Pinpoint the cell where the given text exists, returning its [X, Y] midpoint coordinate. 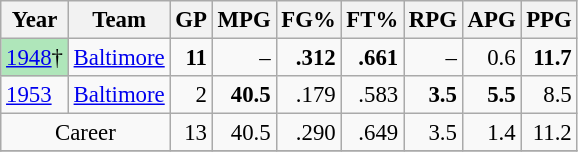
13 [191, 133]
MPG [244, 20]
Year [35, 20]
GP [191, 20]
RPG [434, 20]
11.7 [549, 58]
1.4 [492, 133]
.312 [308, 58]
11 [191, 58]
.661 [372, 58]
2 [191, 95]
PPG [549, 20]
Career [86, 133]
1948† [35, 58]
11.2 [549, 133]
Team [119, 20]
.649 [372, 133]
APG [492, 20]
8.5 [549, 95]
.179 [308, 95]
1953 [35, 95]
0.6 [492, 58]
.583 [372, 95]
FT% [372, 20]
FG% [308, 20]
.290 [308, 133]
5.5 [492, 95]
